Return [x, y] of the center of cell containing provided text 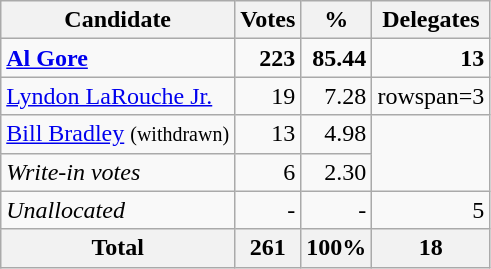
Bill Bradley (withdrawn) [118, 134]
Al Gore [118, 58]
% [336, 20]
6 [268, 172]
223 [268, 58]
Delegates [431, 20]
2.30 [336, 172]
7.28 [336, 96]
Candidate [118, 20]
18 [431, 248]
100% [336, 248]
4.98 [336, 134]
5 [431, 210]
Total [118, 248]
85.44 [336, 58]
Unallocated [118, 210]
Votes [268, 20]
Write-in votes [118, 172]
19 [268, 96]
261 [268, 248]
rowspan=3 [431, 96]
Lyndon LaRouche Jr. [118, 96]
